Pinpoint the cell where the given text exists, returning its (x, y) midpoint coordinate. 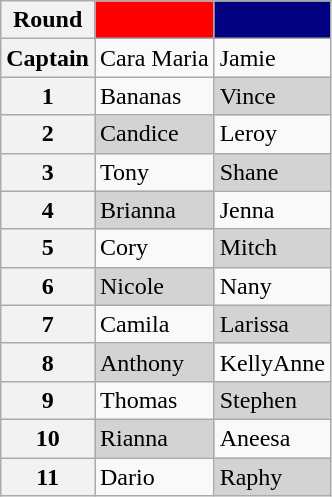
Aneesa (272, 438)
11 (48, 477)
Jenna (272, 210)
Anthony (154, 362)
Camila (154, 324)
3 (48, 172)
KellyAnne (272, 362)
5 (48, 248)
Jamie (272, 58)
6 (48, 286)
Rianna (154, 438)
Raphy (272, 477)
Bananas (154, 96)
Nicole (154, 286)
Vince (272, 96)
1 (48, 96)
Round (48, 20)
2 (48, 134)
Shane (272, 172)
Stephen (272, 400)
Captain (48, 58)
Mitch (272, 248)
7 (48, 324)
10 (48, 438)
Dario (154, 477)
Cory (154, 248)
Candice (154, 134)
Nany (272, 286)
Tony (154, 172)
Cara Maria (154, 58)
8 (48, 362)
Larissa (272, 324)
Thomas (154, 400)
9 (48, 400)
4 (48, 210)
Brianna (154, 210)
Leroy (272, 134)
